Return the [X, Y] coordinate for the center point of the cell that contains the specified text.  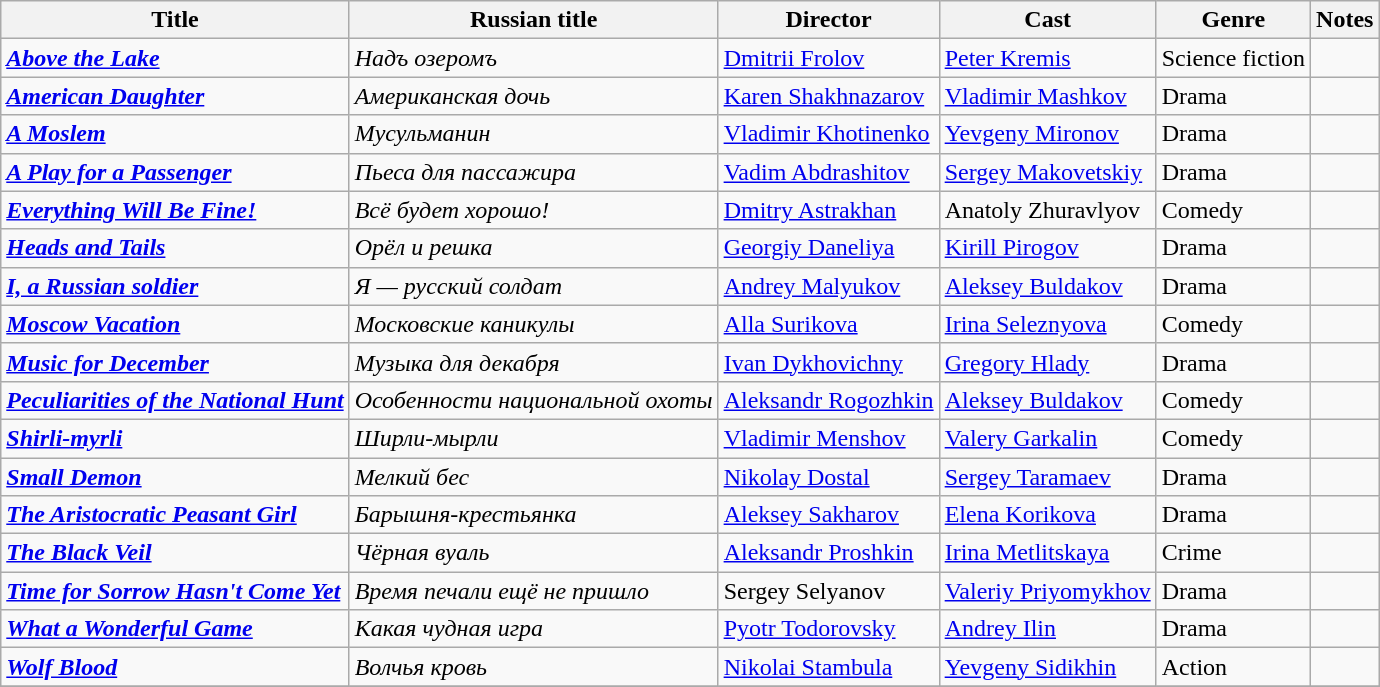
Всё будет хорошо! [534, 210]
Время печали ещё не пришло [534, 591]
Peter Kremis [1048, 58]
Karen Shakhnazarov [828, 96]
Ivan Dykhovichny [828, 362]
I, a Russian soldier [175, 286]
Andrey Malyukov [828, 286]
Valeriy Priyomykhov [1048, 591]
Notes [1345, 20]
What a Wonderful Game [175, 629]
Anatoly Zhuravlyov [1048, 210]
Title [175, 20]
Московские каникулы [534, 324]
Irina Metlitskaya [1048, 553]
Yevgeny Sidikhin [1048, 667]
The Black Veil [175, 553]
Орёл и решка [534, 248]
Aleksandr Proshkin [828, 553]
Crime [1233, 553]
Valery Garkalin [1048, 438]
Sergey Selyanov [828, 591]
Музыка для декабря [534, 362]
Music for December [175, 362]
Ширли-мырли [534, 438]
Russian title [534, 20]
Dmitry Astrakhan [828, 210]
Мусульманин [534, 134]
A Moslem [175, 134]
Shirli-myrli [175, 438]
Какая чудная игра [534, 629]
Pyotr Todorovsky [828, 629]
Gregory Hlady [1048, 362]
Aleksey Sakharov [828, 515]
The Aristocratic Peasant Girl [175, 515]
Особенности национальной охоты [534, 400]
Sergey Taramaev [1048, 477]
Cast [1048, 20]
Everything Will Be Fine! [175, 210]
Vadim Abdrashitov [828, 172]
Пьеса для пассажира [534, 172]
Time for Sorrow Hasn't Come Yet [175, 591]
Irina Seleznyova [1048, 324]
Vladimir Khotinenko [828, 134]
Nikolay Dostal [828, 477]
Dmitrii Frolov [828, 58]
Genre [1233, 20]
Andrey Ilin [1048, 629]
Wolf Blood [175, 667]
Американская дочь [534, 96]
Я — русский солдат [534, 286]
American Daughter [175, 96]
Чёрная вуаль [534, 553]
Elena Korikova [1048, 515]
Мелкий бес [534, 477]
A Play for a Passenger [175, 172]
Science fiction [1233, 58]
Georgiy Daneliya [828, 248]
Alla Surikova [828, 324]
Надъ озеромъ [534, 58]
Kirill Pirogov [1048, 248]
Vladimir Mashkov [1048, 96]
Sergey Makovetskiy [1048, 172]
Барышня-крестьянка [534, 515]
Action [1233, 667]
Aleksandr Rogozhkin [828, 400]
Yevgeny Mironov [1048, 134]
Nikolai Stambula [828, 667]
Moscow Vacation [175, 324]
Peculiarities of the National Hunt [175, 400]
Волчья кровь [534, 667]
Small Demon [175, 477]
Director [828, 20]
Above the Lake [175, 58]
Heads and Tails [175, 248]
Vladimir Menshov [828, 438]
